Find where the given text appears and provide that cell's center as (x, y) coordinate. 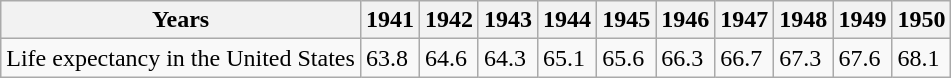
65.1 (568, 58)
1948 (804, 20)
64.6 (448, 58)
1950 (922, 20)
1941 (390, 20)
1945 (626, 20)
1944 (568, 20)
Life expectancy in the United States (181, 58)
67.3 (804, 58)
63.8 (390, 58)
1947 (744, 20)
1949 (862, 20)
1942 (448, 20)
1943 (508, 20)
Years (181, 20)
65.6 (626, 58)
68.1 (922, 58)
64.3 (508, 58)
66.7 (744, 58)
1946 (686, 20)
66.3 (686, 58)
67.6 (862, 58)
